Return the (x, y) coordinate for the center point of the cell that contains the specified text.  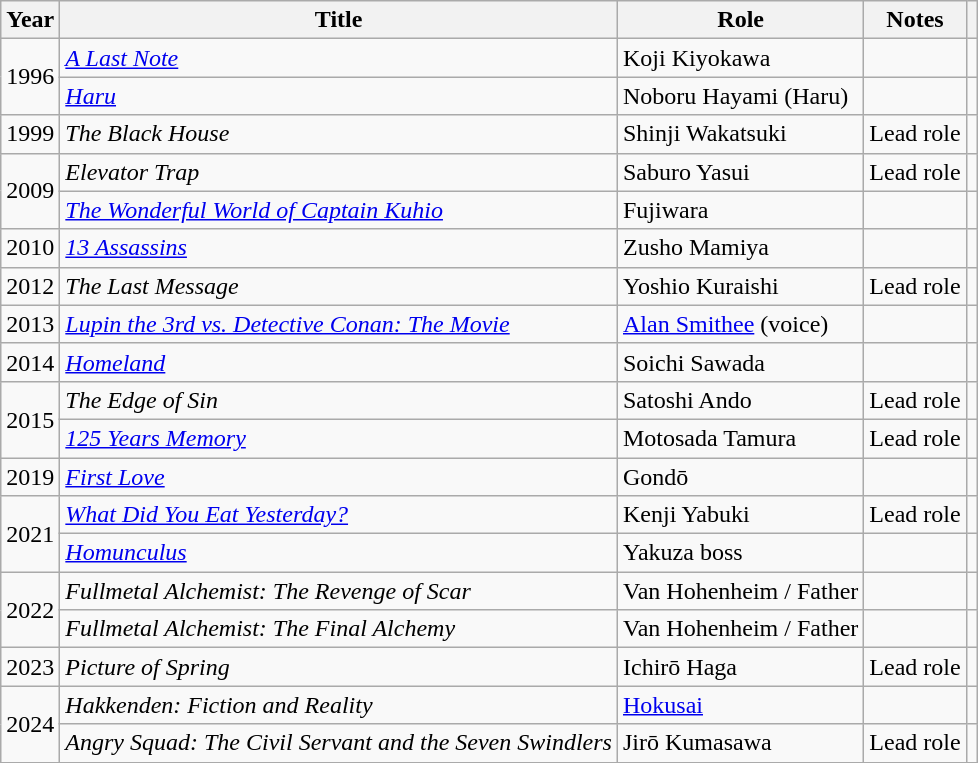
A Last Note (339, 58)
The Last Message (339, 286)
Year (30, 20)
Kenji Yabuki (740, 515)
2024 (30, 724)
2022 (30, 610)
Role (740, 20)
What Did You Eat Yesterday? (339, 515)
Soichi Sawada (740, 362)
The Edge of Sin (339, 400)
The Black House (339, 134)
2021 (30, 534)
Picture of Spring (339, 667)
Ichirō Haga (740, 667)
2014 (30, 362)
2010 (30, 248)
Title (339, 20)
2015 (30, 419)
Haru (339, 96)
The Wonderful World of Captain Kuhio (339, 210)
Saburo Yasui (740, 172)
1999 (30, 134)
2019 (30, 477)
125 Years Memory (339, 438)
Alan Smithee (voice) (740, 324)
Motosada Tamura (740, 438)
1996 (30, 77)
Noboru Hayami (Haru) (740, 96)
Angry Squad: The Civil Servant and the Seven Swindlers (339, 743)
Hokusai (740, 705)
Hakkenden: Fiction and Reality (339, 705)
2012 (30, 286)
Fujiwara (740, 210)
Yoshio Kuraishi (740, 286)
Jirō Kumasawa (740, 743)
Zusho Mamiya (740, 248)
2023 (30, 667)
Shinji Wakatsuki (740, 134)
13 Assassins (339, 248)
Homeland (339, 362)
Lupin the 3rd vs. Detective Conan: The Movie (339, 324)
2013 (30, 324)
Yakuza boss (740, 553)
2009 (30, 191)
Notes (915, 20)
Elevator Trap (339, 172)
Satoshi Ando (740, 400)
Homunculus (339, 553)
Fullmetal Alchemist: The Final Alchemy (339, 629)
Koji Kiyokawa (740, 58)
Gondō (740, 477)
First Love (339, 477)
Fullmetal Alchemist: The Revenge of Scar (339, 591)
